Find where the given text appears and provide that cell's center as [x, y] coordinate. 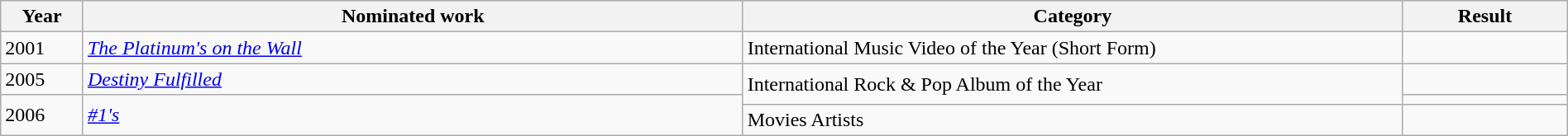
#1's [413, 115]
Nominated work [413, 16]
2001 [42, 48]
Category [1073, 16]
The Platinum's on the Wall [413, 48]
International Rock & Pop Album of the Year [1073, 84]
International Music Video of the Year (Short Form) [1073, 48]
Destiny Fulfilled [413, 79]
2006 [42, 115]
Movies Artists [1073, 120]
Result [1485, 16]
2005 [42, 79]
Year [42, 16]
